Return the (X, Y) coordinate for the center point of the cell that contains the specified text.  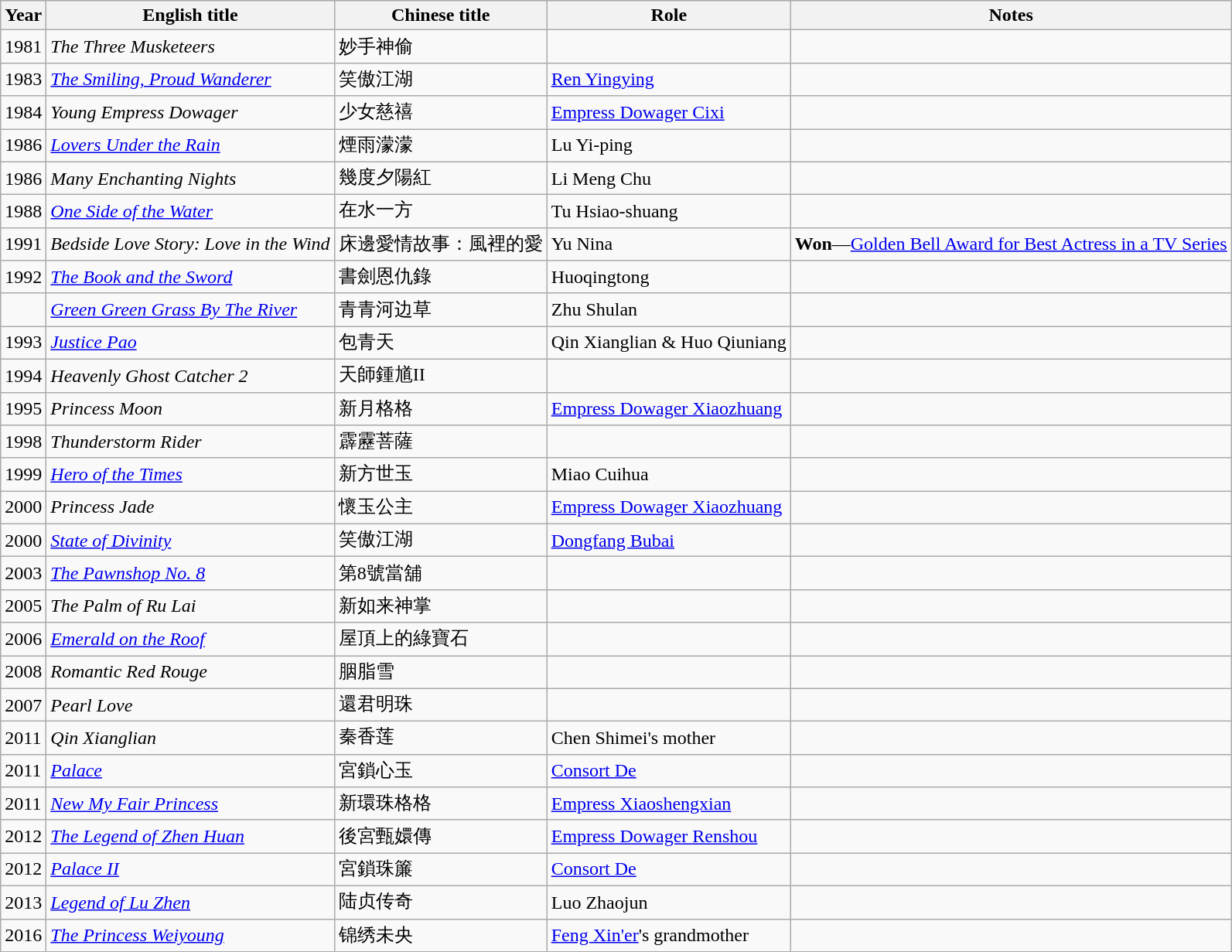
Huoqingtong (668, 277)
胭脂雪 (441, 673)
1998 (23, 442)
Palace II (190, 869)
Empress Xiaoshengxian (668, 804)
Role (668, 15)
少女慈禧 (441, 113)
2007 (23, 705)
2016 (23, 936)
2013 (23, 902)
Legend of Lu Zhen (190, 902)
锦绣未央 (441, 936)
The Legend of Zhen Huan (190, 837)
1995 (23, 408)
Princess Moon (190, 408)
新方世玉 (441, 475)
Emerald on the Roof (190, 639)
1988 (23, 212)
1994 (23, 376)
Year (23, 15)
Won—Golden Bell Award for Best Actress in a TV Series (1011, 244)
Miao Cuihua (668, 475)
還君明珠 (441, 705)
Young Empress Dowager (190, 113)
宮鎖心玉 (441, 770)
1991 (23, 244)
Notes (1011, 15)
Chen Shimei's mother (668, 738)
1993 (23, 343)
The Palm of Ru Lai (190, 606)
後宮甄嬛傳 (441, 837)
Empress Dowager Cixi (668, 113)
State of Divinity (190, 540)
床邊愛情故事：風裡的愛 (441, 244)
Lu Yi-ping (668, 145)
Justice Pao (190, 343)
第8號當舖 (441, 574)
妙手神偷 (441, 46)
煙雨濛濛 (441, 145)
懷玉公主 (441, 507)
1984 (23, 113)
陆贞传奇 (441, 902)
2003 (23, 574)
2006 (23, 639)
The Princess Weiyoung (190, 936)
2008 (23, 673)
New My Fair Princess (190, 804)
Luo Zhaojun (668, 902)
青青河边草 (441, 309)
One Side of the Water (190, 212)
包青天 (441, 343)
English title (190, 15)
新月格格 (441, 408)
Palace (190, 770)
1992 (23, 277)
Heavenly Ghost Catcher 2 (190, 376)
The Pawnshop No. 8 (190, 574)
在水一方 (441, 212)
Li Meng Chu (668, 178)
Yu Nina (668, 244)
Many Enchanting Nights (190, 178)
2005 (23, 606)
秦香莲 (441, 738)
Zhu Shulan (668, 309)
幾度夕陽紅 (441, 178)
Green Green Grass By The River (190, 309)
Lovers Under the Rain (190, 145)
The Smiling, Proud Wanderer (190, 79)
Chinese title (441, 15)
Pearl Love (190, 705)
Qin Xianglian (190, 738)
Princess Jade (190, 507)
The Book and the Sword (190, 277)
新環珠格格 (441, 804)
1999 (23, 475)
Bedside Love Story: Love in the Wind (190, 244)
Thunderstorm Rider (190, 442)
1983 (23, 79)
Empress Dowager Renshou (668, 837)
Tu Hsiao-shuang (668, 212)
Dongfang Bubai (668, 540)
Romantic Red Rouge (190, 673)
書劍恩仇錄 (441, 277)
新如来神掌 (441, 606)
屋頂上的綠寶石 (441, 639)
Feng Xin'er's grandmother (668, 936)
Ren Yingying (668, 79)
宮鎖珠簾 (441, 869)
霹靂菩薩 (441, 442)
Qin Xianglian & Huo Qiuniang (668, 343)
The Three Musketeers (190, 46)
天師鍾馗II (441, 376)
Hero of the Times (190, 475)
1981 (23, 46)
